Return (x, y) of the center of cell containing provided text 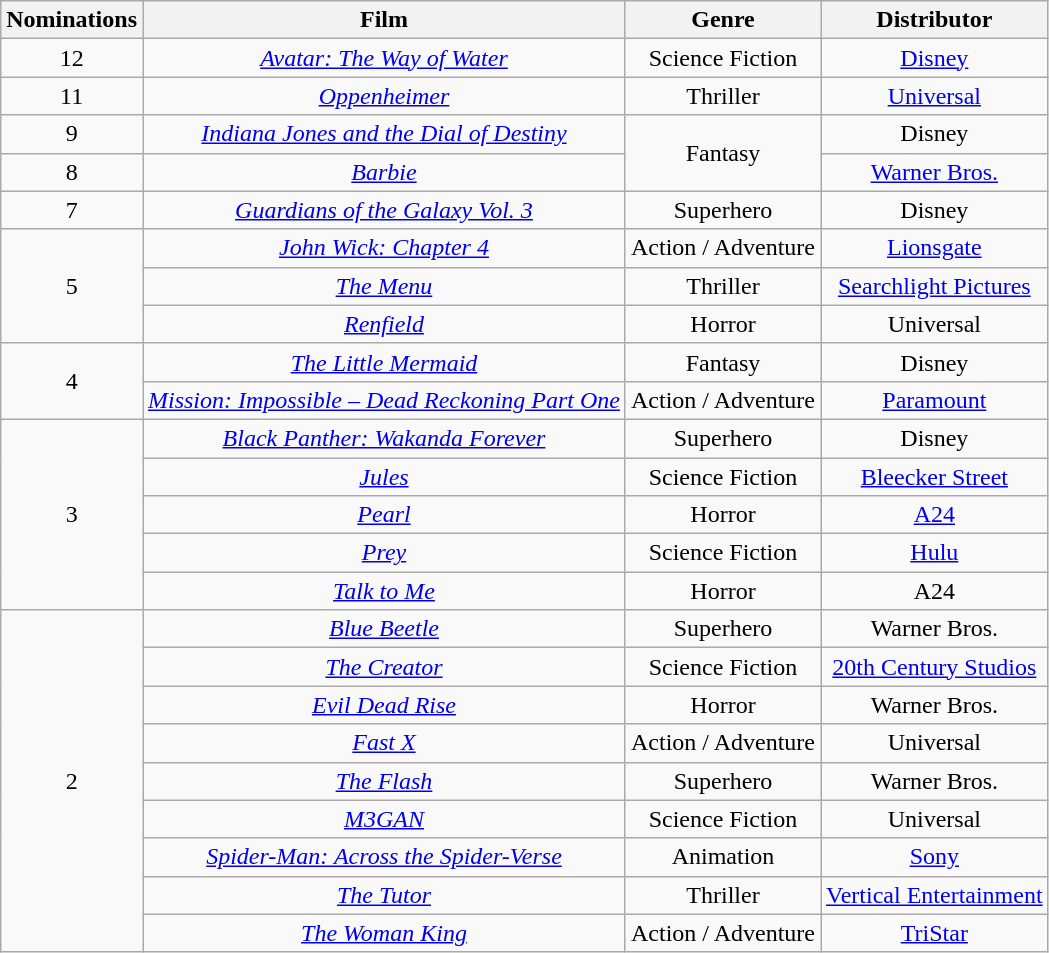
5 (72, 286)
Prey (384, 553)
Distributor (934, 20)
8 (72, 172)
Avatar: The Way of Water (384, 58)
Film (384, 20)
Spider-Man: Across the Spider-Verse (384, 857)
The Menu (384, 286)
Indiana Jones and the Dial of Destiny (384, 134)
Barbie (384, 172)
The Woman King (384, 933)
Animation (722, 857)
Talk to Me (384, 591)
M3GAN (384, 819)
3 (72, 514)
Mission: Impossible – Dead Reckoning Part One (384, 400)
9 (72, 134)
Fast X (384, 743)
Guardians of the Galaxy Vol. 3 (384, 210)
20th Century Studios (934, 667)
2 (72, 782)
7 (72, 210)
The Tutor (384, 895)
Pearl (384, 515)
TriStar (934, 933)
Jules (384, 477)
Sony (934, 857)
Evil Dead Rise (384, 705)
Vertical Entertainment (934, 895)
12 (72, 58)
The Flash (384, 781)
Searchlight Pictures (934, 286)
Black Panther: Wakanda Forever (384, 438)
Blue Beetle (384, 629)
Nominations (72, 20)
Oppenheimer (384, 96)
John Wick: Chapter 4 (384, 248)
The Little Mermaid (384, 362)
The Creator (384, 667)
Genre (722, 20)
Paramount (934, 400)
Bleecker Street (934, 477)
4 (72, 381)
Renfield (384, 324)
Hulu (934, 553)
Lionsgate (934, 248)
11 (72, 96)
